Search for the cell housing the specified text and yield its (X, Y) center coordinate. 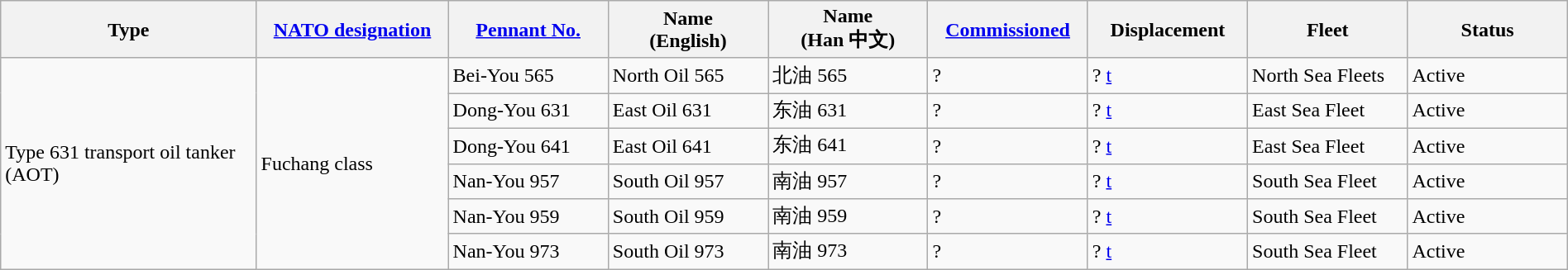
Fleet (1328, 30)
Bei-You 565 (528, 76)
Commissioned (1007, 30)
东油 641 (849, 145)
南油 973 (849, 251)
South Oil 957 (688, 182)
North Sea Fleets (1328, 76)
Name(English) (688, 30)
南油 959 (849, 216)
NATO designation (352, 30)
Nan-You 959 (528, 216)
南油 957 (849, 182)
Nan-You 957 (528, 182)
Dong-You 641 (528, 145)
Fuchang class (352, 163)
Name(Han 中文) (849, 30)
Dong-You 631 (528, 111)
East Oil 631 (688, 111)
Displacement (1168, 30)
北油 565 (849, 76)
Status (1487, 30)
East Oil 641 (688, 145)
Pennant No. (528, 30)
Type 631 transport oil tanker (AOT) (129, 163)
Nan-You 973 (528, 251)
South Oil 959 (688, 216)
South Oil 973 (688, 251)
Type (129, 30)
North Oil 565 (688, 76)
东油 631 (849, 111)
